Extract the (X, Y) coordinate from the center of the cell holding the provided text.  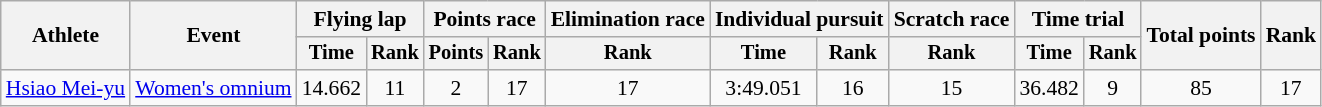
Time trial (1078, 19)
Total points (1200, 36)
15 (952, 88)
Flying lap (360, 19)
Points race (485, 19)
Individual pursuit (800, 19)
11 (395, 88)
14.662 (332, 88)
Event (213, 36)
Women's omnium (213, 88)
9 (1113, 88)
Hsiao Mei-yu (66, 88)
2 (456, 88)
85 (1200, 88)
Points (456, 54)
Elimination race (628, 19)
Scratch race (952, 19)
36.482 (1048, 88)
Athlete (66, 36)
16 (853, 88)
3:49.051 (764, 88)
